Identify which cell holds the provided text, then report its [X, Y] central coordinate. 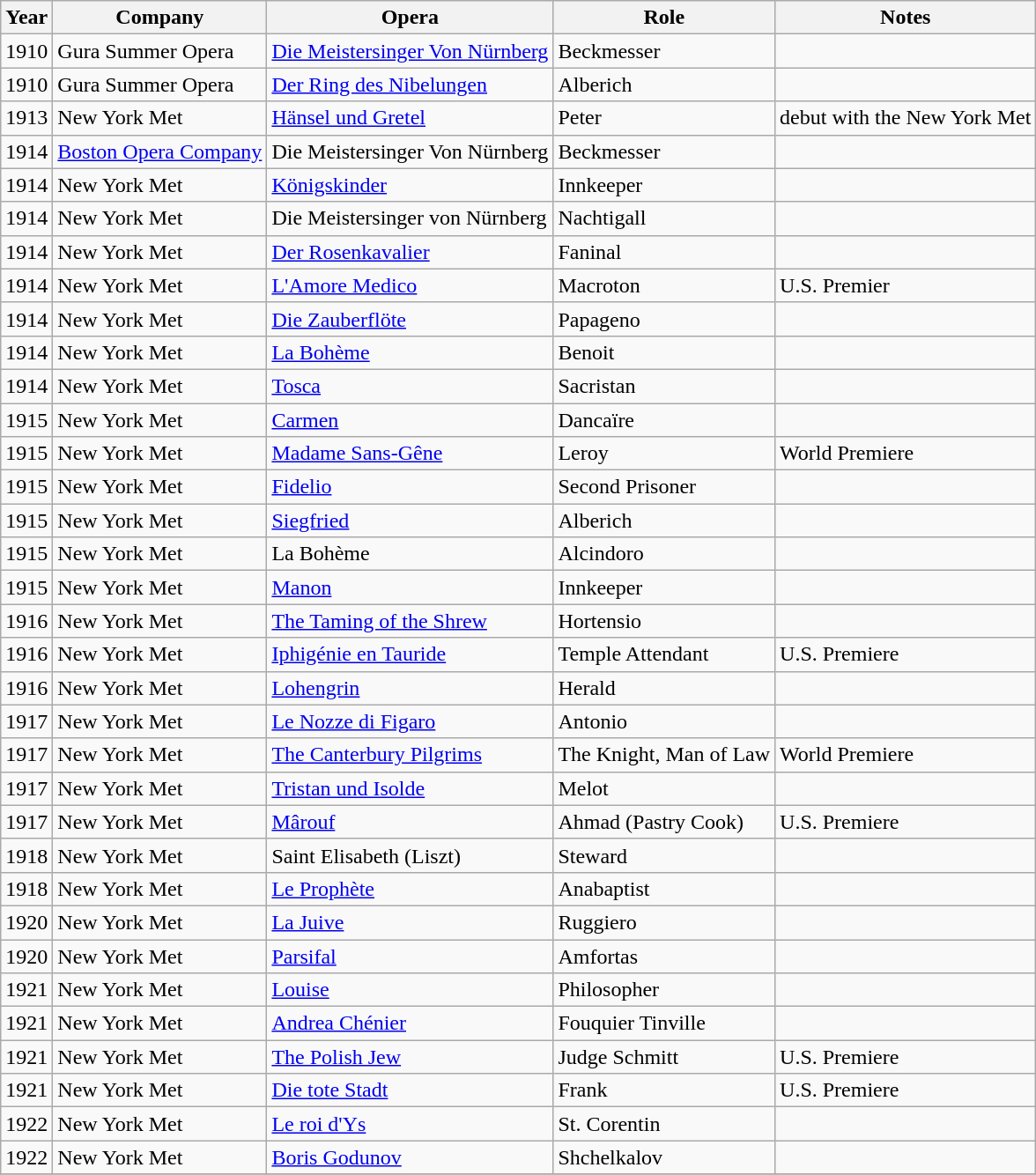
Boston Opera Company [160, 151]
Manon [411, 587]
Siegfried [411, 521]
Der Rosenkavalier [411, 252]
Philosopher [664, 990]
Tosca [411, 386]
Herald [664, 688]
Benoit [664, 352]
Notes [906, 18]
The Knight, Man of Law [664, 755]
St. Corentin [664, 1124]
Iphigénie en Tauride [411, 654]
Die tote Stadt [411, 1090]
Company [160, 18]
U.S. Premier [906, 285]
Shchelkalov [664, 1157]
Saint Elisabeth (Liszt) [411, 855]
Papageno [664, 319]
Die Zauberflöte [411, 319]
Ruggiero [664, 922]
Peter [664, 118]
Louise [411, 990]
Le roi d'Ys [411, 1124]
Fouquier Tinville [664, 1024]
Faninal [664, 252]
The Polish Jew [411, 1057]
Anabaptist [664, 889]
Nachtigall [664, 218]
Leroy [664, 454]
Le Nozze di Figaro [411, 721]
Steward [664, 855]
Le Prophète [411, 889]
Andrea Chénier [411, 1024]
Tristan und Isolde [411, 788]
L'Amore Medico [411, 285]
Carmen [411, 420]
Judge Schmitt [664, 1057]
Macroton [664, 285]
Second Prisoner [664, 487]
Dancaïre [664, 420]
Hänsel und Gretel [411, 118]
Hortensio [664, 621]
Alcindoro [664, 554]
Fidelio [411, 487]
Lohengrin [411, 688]
Role [664, 18]
Die Meistersinger von Nürnberg [411, 218]
Parsifal [411, 956]
Der Ring des Nibelungen [411, 85]
Frank [664, 1090]
Boris Godunov [411, 1157]
Madame Sans-Gêne [411, 454]
La Juive [411, 922]
Antonio [664, 721]
The Taming of the Shrew [411, 621]
The Canterbury Pilgrims [411, 755]
Opera [411, 18]
Sacristan [664, 386]
Königskinder [411, 185]
Ahmad (Pastry Cook) [664, 822]
Year [26, 18]
Mârouf [411, 822]
Melot [664, 788]
debut with the New York Met [906, 118]
Amfortas [664, 956]
1913 [26, 118]
Temple Attendant [664, 654]
